For the text-containing cell, return its midpoint in [X, Y] coordinate format. 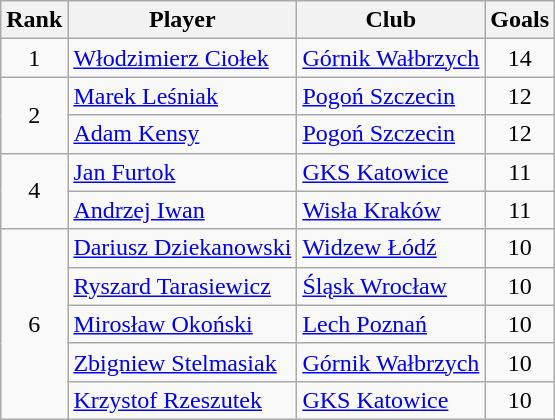
1 [34, 58]
Jan Furtok [182, 172]
Włodzimierz Ciołek [182, 58]
Widzew Łódź [391, 248]
Krzystof Rzeszutek [182, 400]
Goals [520, 20]
Dariusz Dziekanowski [182, 248]
6 [34, 324]
Ryszard Tarasiewicz [182, 286]
Club [391, 20]
Zbigniew Stelmasiak [182, 362]
Marek Leśniak [182, 96]
4 [34, 191]
Adam Kensy [182, 134]
14 [520, 58]
2 [34, 115]
Andrzej Iwan [182, 210]
Rank [34, 20]
Lech Poznań [391, 324]
Mirosław Okoński [182, 324]
Wisła Kraków [391, 210]
Śląsk Wrocław [391, 286]
Player [182, 20]
